Detect which cell encompasses the target text, then output its [x, y] center coordinate. 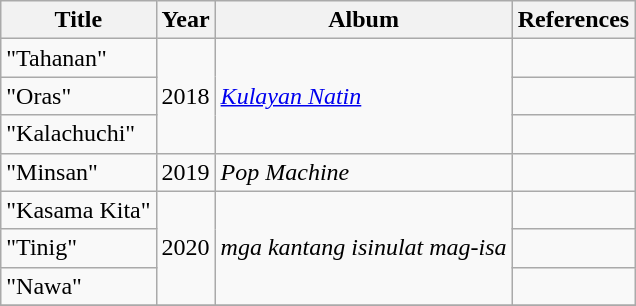
"Oras" [78, 96]
2020 [186, 248]
"Kasama Kita" [78, 210]
Year [186, 20]
"Tahanan" [78, 58]
Pop Machine [364, 172]
mga kantang isinulat mag-isa [364, 248]
Album [364, 20]
"Kalachuchi" [78, 134]
Kulayan Natin [364, 96]
"Tinig" [78, 248]
2019 [186, 172]
Title [78, 20]
"Nawa" [78, 286]
References [574, 20]
"Minsan" [78, 172]
2018 [186, 96]
